Pinpoint the cell where the given text exists, returning its (x, y) midpoint coordinate. 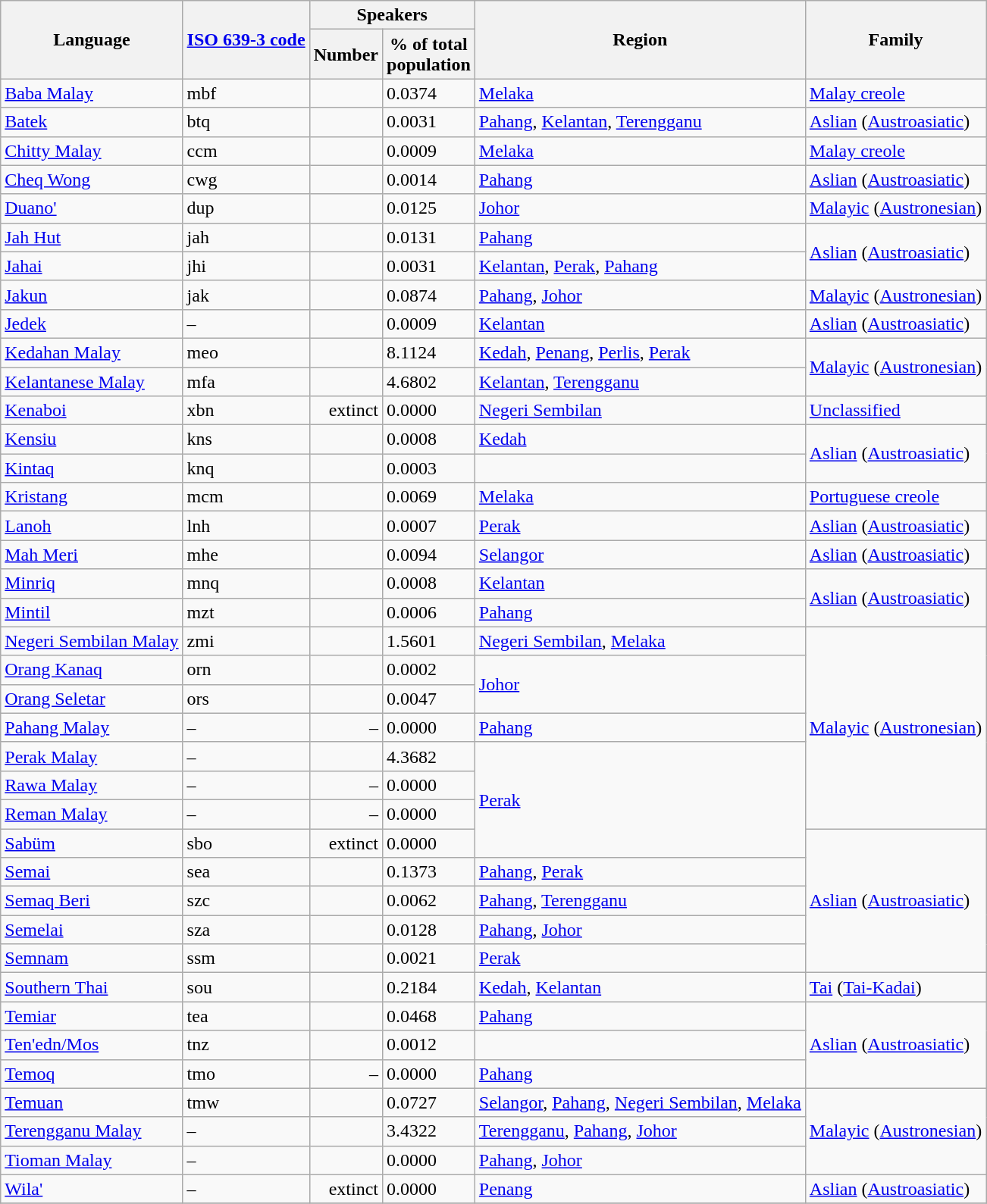
ISO 639-3 code (246, 39)
0.0007 (429, 526)
lnh (246, 526)
0.0128 (429, 930)
ssm (246, 959)
mfa (246, 381)
sbo (246, 843)
Sabüm (92, 843)
0.0374 (429, 93)
Perak Malay (92, 756)
Kedah, Kelantan (640, 987)
ors (246, 699)
Kensiu (92, 439)
0.0021 (429, 959)
Selangor, Pahang, Negeri Sembilan, Melaka (640, 1102)
Kenaboi (92, 411)
Penang (640, 1189)
Pahang, Kelantan, Terengganu (640, 122)
Reman Malay (92, 814)
0.0874 (429, 295)
Pahang Malay (92, 727)
0.1373 (429, 872)
0.0047 (429, 699)
0.0062 (429, 901)
Orang Seletar (92, 699)
Pahang, Perak (640, 872)
zmi (246, 641)
Rawa Malay (92, 785)
jah (246, 237)
Portuguese creole (895, 497)
tea (246, 1016)
tnz (246, 1045)
knq (246, 468)
8.1124 (429, 352)
mhe (246, 555)
Lanoh (92, 526)
Language (92, 39)
Unclassified (895, 411)
0.0727 (429, 1102)
Pahang, Terengganu (640, 901)
Kedahan Malay (92, 352)
mcm (246, 497)
Kedah (640, 439)
Terengganu Malay (92, 1131)
meo (246, 352)
0.0131 (429, 237)
Semnam (92, 959)
Negeri Sembilan (640, 411)
Kedah, Penang, Perlis, Perak (640, 352)
Jah Hut (92, 237)
Kelantan, Terengganu (640, 381)
Semelai (92, 930)
Kintaq (92, 468)
Mintil (92, 612)
0.0014 (429, 180)
Duano' (92, 208)
% of totalpopulation (429, 55)
Cheq Wong (92, 180)
kns (246, 439)
Tioman Malay (92, 1160)
Wila' (92, 1189)
0.0012 (429, 1045)
szc (246, 901)
Terengganu, Pahang, Johor (640, 1131)
Batek (92, 122)
xbn (246, 411)
Mah Meri (92, 555)
0.2184 (429, 987)
0.0094 (429, 555)
Kelantan, Perak, Pahang (640, 266)
ccm (246, 151)
Semai (92, 872)
Ten'edn/Mos (92, 1045)
0.0468 (429, 1016)
Orang Kanaq (92, 670)
sou (246, 987)
0.0003 (429, 468)
dup (246, 208)
Negeri Sembilan, Melaka (640, 641)
0.0069 (429, 497)
sza (246, 930)
Tai (Tai-Kadai) (895, 987)
tmo (246, 1074)
0.0002 (429, 670)
4.3682 (429, 756)
0.0006 (429, 612)
orn (246, 670)
tmw (246, 1102)
Selangor (640, 555)
Temiar (92, 1016)
mbf (246, 93)
jak (246, 295)
Jahai (92, 266)
Southern Thai (92, 987)
Speakers (392, 15)
jhi (246, 266)
cwg (246, 180)
Number (346, 55)
3.4322 (429, 1131)
Negeri Sembilan Malay (92, 641)
Temoq (92, 1074)
mnq (246, 583)
Region (640, 39)
Temuan (92, 1102)
1.5601 (429, 641)
btq (246, 122)
Kelantanese Malay (92, 381)
mzt (246, 612)
Chitty Malay (92, 151)
sea (246, 872)
Baba Malay (92, 93)
Minriq (92, 583)
4.6802 (429, 381)
Kristang (92, 497)
Jedek (92, 324)
Semaq Beri (92, 901)
Jakun (92, 295)
0.0125 (429, 208)
Family (895, 39)
